Search for the cell housing the specified text and yield its (x, y) center coordinate. 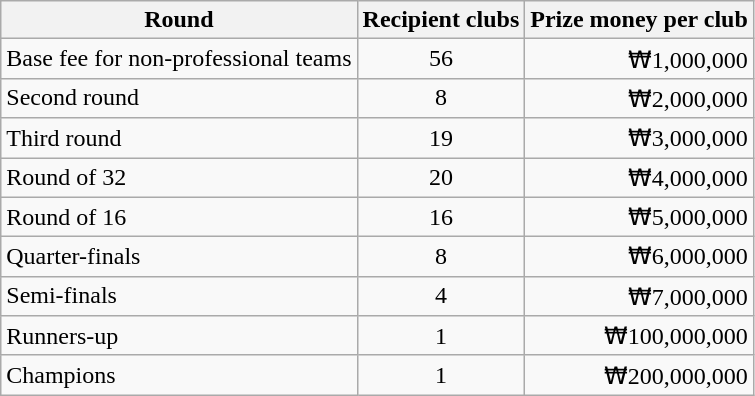
Quarter-finals (179, 257)
Prize money per club (640, 20)
₩1,000,000 (640, 59)
₩200,000,000 (640, 375)
₩6,000,000 (640, 257)
₩100,000,000 (640, 336)
₩4,000,000 (640, 178)
₩2,000,000 (640, 98)
19 (441, 138)
56 (441, 59)
16 (441, 217)
₩7,000,000 (640, 296)
Semi-finals (179, 296)
Round of 16 (179, 217)
4 (441, 296)
Round of 32 (179, 178)
Third round (179, 138)
Base fee for non-professional teams (179, 59)
Second round (179, 98)
Round (179, 20)
Champions (179, 375)
₩3,000,000 (640, 138)
₩5,000,000 (640, 217)
Runners-up (179, 336)
Recipient clubs (441, 20)
20 (441, 178)
